Output the (X, Y) coordinate of the center of the cell containing the given text.  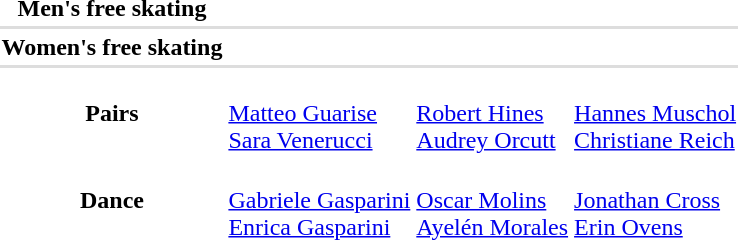
Pairs (112, 113)
Robert HinesAudrey Orcutt (492, 113)
Matteo GuariseSara Venerucci (320, 113)
Hannes MuscholChristiane Reich (656, 113)
Women's free skating (112, 47)
